Locate the cell with the specified text and output its (x, y) center coordinate. 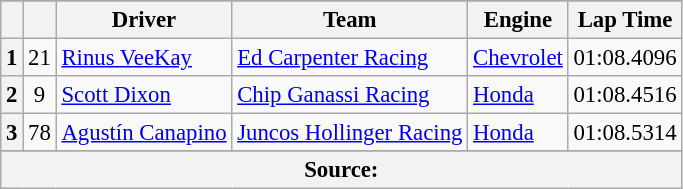
Driver (144, 20)
Chip Ganassi Racing (350, 95)
01:08.4516 (625, 95)
Juncos Hollinger Racing (350, 133)
Chevrolet (518, 58)
Scott Dixon (144, 95)
2 (12, 95)
Source: (342, 170)
Agustín Canapino (144, 133)
1 (12, 58)
3 (12, 133)
Team (350, 20)
9 (40, 95)
Ed Carpenter Racing (350, 58)
01:08.5314 (625, 133)
21 (40, 58)
01:08.4096 (625, 58)
78 (40, 133)
Rinus VeeKay (144, 58)
Engine (518, 20)
Lap Time (625, 20)
